Extract the [x, y] coordinate from the center of the cell holding the provided text.  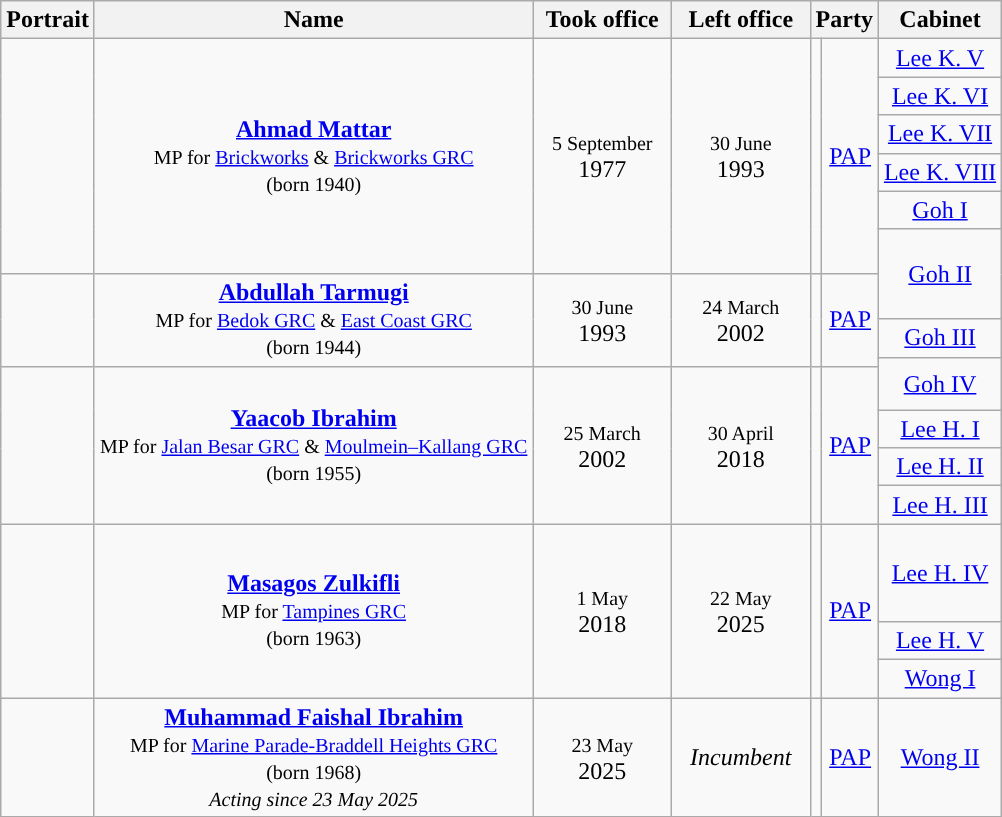
Took office [602, 20]
Left office [740, 20]
25 March2002 [602, 445]
Lee H. I [940, 429]
24 March2002 [740, 320]
Masagos ZulkifliMP for Tampines GRC(born 1963) [313, 611]
22 May2025 [740, 611]
Goh II [940, 274]
Lee K. VI [940, 96]
Goh III [940, 338]
Lee H. II [940, 467]
23 May2025 [602, 758]
Lee K. VII [940, 134]
Lee H. IV [940, 573]
Wong II [940, 758]
Ahmad MattarMP for Brickworks & Brickworks GRC(born 1940) [313, 156]
30 April2018 [740, 445]
Goh IV [940, 383]
Lee H. III [940, 505]
Wong I [940, 678]
Lee K. V [940, 58]
Muhammad Faishal IbrahimMP for Marine Parade-Braddell Heights GRC(born 1968) Acting since 23 May 2025 [313, 758]
Goh I [940, 210]
Name [313, 20]
Yaacob IbrahimMP for Jalan Besar GRC & Moulmein–Kallang GRC(born 1955) [313, 445]
Lee H. V [940, 640]
Party [844, 20]
Lee K. VIII [940, 172]
5 September1977 [602, 156]
1 May2018 [602, 611]
Portrait [48, 20]
Cabinet [940, 20]
Incumbent [740, 758]
Abdullah TarmugiMP for Bedok GRC & East Coast GRC(born 1944) [313, 320]
